Pinpoint the cell where the given text exists, returning its (X, Y) midpoint coordinate. 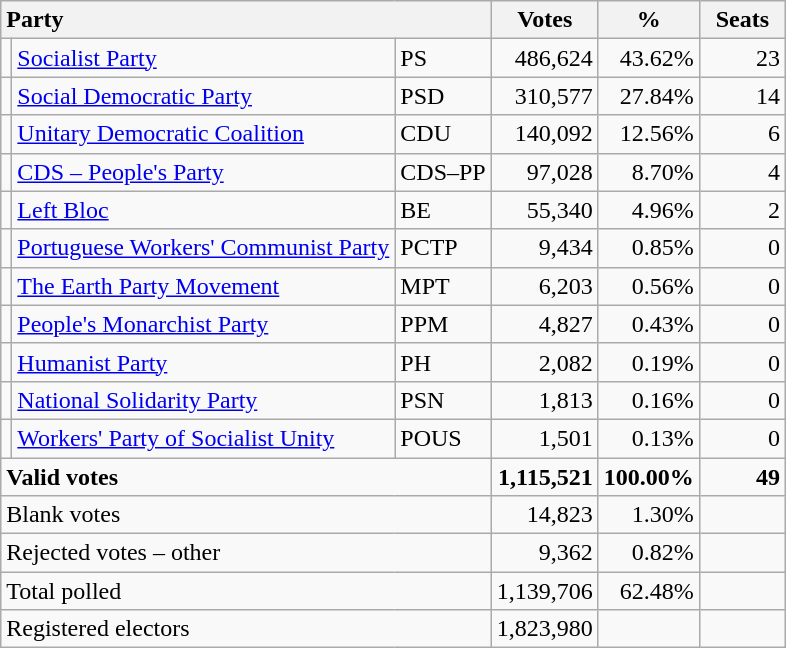
0.19% (648, 362)
CDS–PP (443, 172)
BE (443, 210)
6 (742, 134)
Votes (544, 20)
62.48% (648, 591)
PSD (443, 96)
PS (443, 58)
MPT (443, 286)
0.56% (648, 286)
PSN (443, 400)
23 (742, 58)
4,827 (544, 324)
0.13% (648, 438)
PCTP (443, 248)
310,577 (544, 96)
12.56% (648, 134)
Valid votes (246, 477)
POUS (443, 438)
14 (742, 96)
4.96% (648, 210)
14,823 (544, 515)
8.70% (648, 172)
Registered electors (246, 629)
6,203 (544, 286)
1.30% (648, 515)
9,362 (544, 553)
Party (246, 20)
2 (742, 210)
Portuguese Workers' Communist Party (204, 248)
2,082 (544, 362)
Total polled (246, 591)
National Solidarity Party (204, 400)
The Earth Party Movement (204, 286)
PPM (443, 324)
Seats (742, 20)
People's Monarchist Party (204, 324)
0.43% (648, 324)
0.85% (648, 248)
% (648, 20)
Socialist Party (204, 58)
Humanist Party (204, 362)
Left Bloc (204, 210)
55,340 (544, 210)
100.00% (648, 477)
1,139,706 (544, 591)
Blank votes (246, 515)
1,501 (544, 438)
4 (742, 172)
27.84% (648, 96)
Social Democratic Party (204, 96)
Unitary Democratic Coalition (204, 134)
9,434 (544, 248)
Rejected votes – other (246, 553)
0.82% (648, 553)
Workers' Party of Socialist Unity (204, 438)
49 (742, 477)
1,115,521 (544, 477)
486,624 (544, 58)
PH (443, 362)
43.62% (648, 58)
CDS – People's Party (204, 172)
CDU (443, 134)
1,823,980 (544, 629)
97,028 (544, 172)
1,813 (544, 400)
0.16% (648, 400)
140,092 (544, 134)
